Output the [X, Y] coordinate of the center of the cell containing the given text.  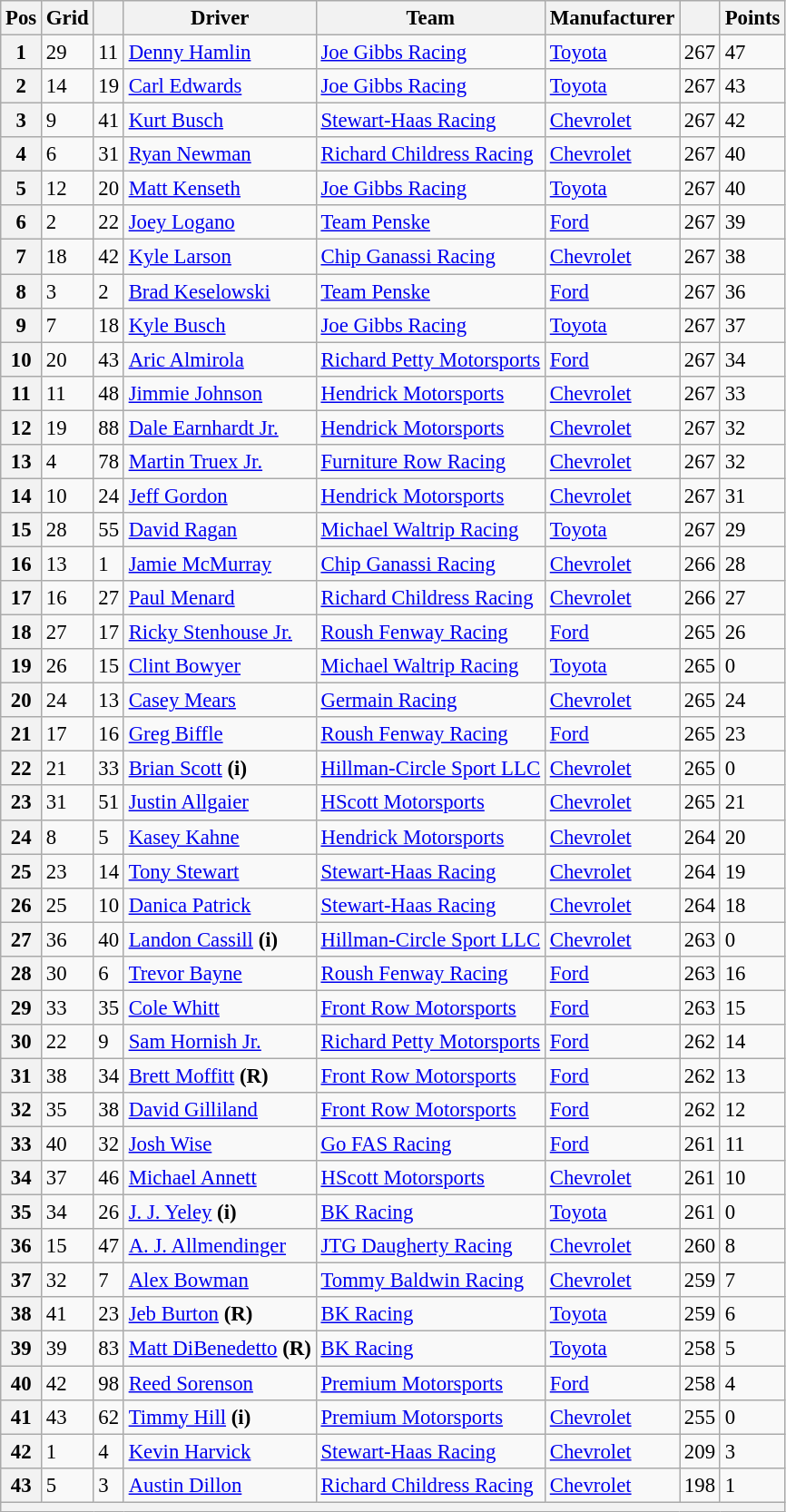
55 [109, 530]
Pos [22, 18]
Brian Scott (i) [220, 769]
Jamie McMurray [220, 564]
Clint Bowyer [220, 666]
Furniture Row Racing [430, 462]
Grid [67, 18]
78 [109, 462]
Matt DiBenedetto (R) [220, 1349]
Team [430, 18]
260 [701, 1246]
Driver [220, 18]
Sam Hornish Jr. [220, 1042]
Casey Mears [220, 701]
Greg Biffle [220, 734]
Kevin Harvick [220, 1451]
Brad Keselowski [220, 291]
Kasey Kahne [220, 837]
Go FAS Racing [430, 1144]
J. J. Yeley (i) [220, 1213]
Carl Edwards [220, 86]
88 [109, 427]
Aric Almirola [220, 359]
Points [752, 18]
198 [701, 1485]
Cole Whitt [220, 1007]
Tommy Baldwin Racing [430, 1281]
Joey Logano [220, 222]
Kyle Larson [220, 257]
209 [701, 1451]
Ryan Newman [220, 154]
David Gilliland [220, 1110]
Michael Annett [220, 1178]
Justin Allgaier [220, 803]
46 [109, 1178]
Timmy Hill (i) [220, 1417]
Germain Racing [430, 701]
Austin Dillon [220, 1485]
David Ragan [220, 530]
Paul Menard [220, 598]
255 [701, 1417]
Kyle Busch [220, 325]
Reed Sorenson [220, 1383]
Landon Cassill (i) [220, 939]
Ricky Stenhouse Jr. [220, 633]
51 [109, 803]
Matt Kenseth [220, 189]
Manufacturer [612, 18]
Josh Wise [220, 1144]
Jeb Burton (R) [220, 1315]
Kurt Busch [220, 121]
Jimmie Johnson [220, 393]
Dale Earnhardt Jr. [220, 427]
Tony Stewart [220, 871]
Denny Hamlin [220, 53]
Jeff Gordon [220, 496]
JTG Daugherty Racing [430, 1246]
62 [109, 1417]
48 [109, 393]
Danica Patrick [220, 905]
Trevor Bayne [220, 974]
Martin Truex Jr. [220, 462]
Brett Moffitt (R) [220, 1075]
98 [109, 1383]
Alex Bowman [220, 1281]
83 [109, 1349]
A. J. Allmendinger [220, 1246]
